Identify which cell holds the provided text, then report its [X, Y] central coordinate. 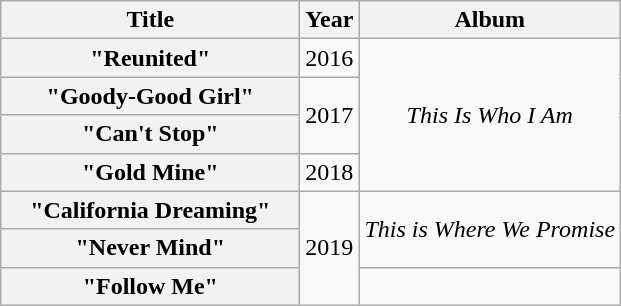
"Reunited" [150, 58]
"Follow Me" [150, 286]
2016 [330, 58]
"California Dreaming" [150, 210]
2019 [330, 248]
"Can't Stop" [150, 134]
Album [490, 20]
2018 [330, 172]
"Never Mind" [150, 248]
This Is Who I Am [490, 115]
Title [150, 20]
Year [330, 20]
"Goody-Good Girl" [150, 96]
This is Where We Promise [490, 229]
"Gold Mine" [150, 172]
2017 [330, 115]
